Provide the [X, Y] coordinate of the cell's center where the given text is located.  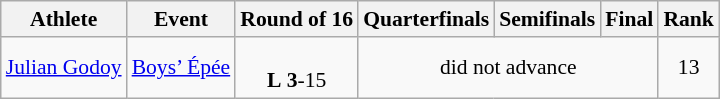
Julian Godoy [64, 68]
Rank [688, 19]
Final [629, 19]
Round of 16 [296, 19]
Boys’ Épée [182, 68]
Athlete [64, 19]
did not advance [508, 68]
L 3-15 [296, 68]
13 [688, 68]
Quarterfinals [426, 19]
Semifinals [547, 19]
Event [182, 19]
